Search for the cell housing the specified text and yield its (X, Y) center coordinate. 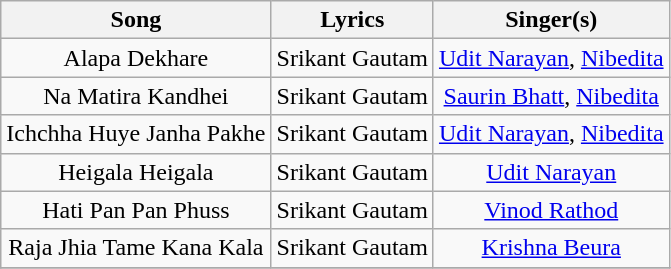
Udit Narayan (551, 172)
Hati Pan Pan Phuss (136, 210)
Song (136, 20)
Raja Jhia Tame Kana Kala (136, 248)
Singer(s) (551, 20)
Ichchha Huye Janha Pakhe (136, 134)
Krishna Beura (551, 248)
Lyrics (352, 20)
Heigala Heigala (136, 172)
Na Matira Kandhei (136, 96)
Vinod Rathod (551, 210)
Alapa Dekhare (136, 58)
Saurin Bhatt, Nibedita (551, 96)
